Pinpoint the cell where the given text exists, returning its (X, Y) midpoint coordinate. 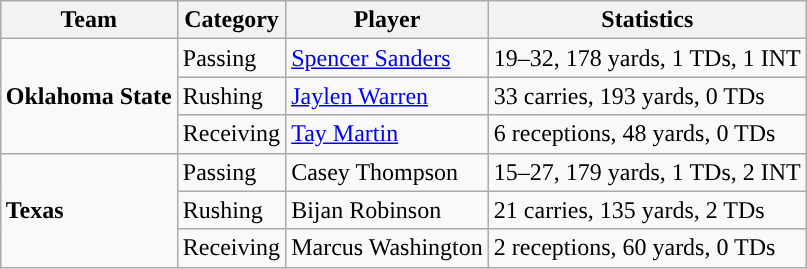
Bijan Robinson (388, 210)
6 receptions, 48 yards, 0 TDs (647, 134)
19–32, 178 yards, 1 TDs, 1 INT (647, 58)
Spencer Sanders (388, 58)
Texas (88, 210)
Statistics (647, 20)
Tay Martin (388, 134)
2 receptions, 60 yards, 0 TDs (647, 248)
Player (388, 20)
Marcus Washington (388, 248)
33 carries, 193 yards, 0 TDs (647, 96)
Category (231, 20)
Jaylen Warren (388, 96)
15–27, 179 yards, 1 TDs, 2 INT (647, 172)
Team (88, 20)
21 carries, 135 yards, 2 TDs (647, 210)
Oklahoma State (88, 96)
Casey Thompson (388, 172)
